Return the (x, y) coordinate for the center point of the cell that contains the specified text.  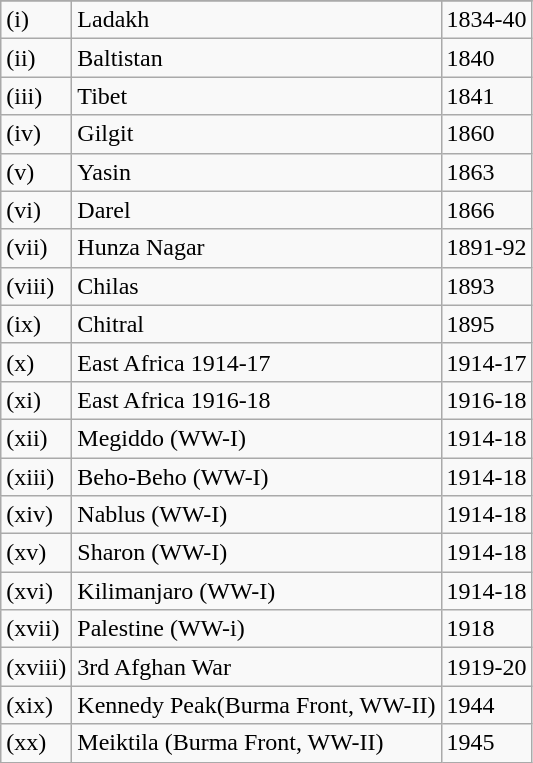
East Africa 1916-18 (256, 400)
1919-20 (486, 667)
1891-92 (486, 248)
1893 (486, 286)
(ii) (36, 58)
Gilgit (256, 134)
Yasin (256, 172)
(xvii) (36, 629)
1834-40 (486, 20)
East Africa 1914-17 (256, 362)
1860 (486, 134)
1841 (486, 96)
Megiddo (WW-I) (256, 438)
Palestine (WW-i) (256, 629)
(xiv) (36, 515)
(xix) (36, 705)
(vi) (36, 210)
(xviii) (36, 667)
(xiii) (36, 477)
1945 (486, 743)
(iv) (36, 134)
1944 (486, 705)
Baltistan (256, 58)
(ix) (36, 324)
1863 (486, 172)
1895 (486, 324)
(xx) (36, 743)
(xv) (36, 553)
(viii) (36, 286)
Kennedy Peak(Burma Front, WW-II) (256, 705)
(iii) (36, 96)
1918 (486, 629)
Sharon (WW-I) (256, 553)
Nablus (WW-I) (256, 515)
1916-18 (486, 400)
Tibet (256, 96)
Chitral (256, 324)
1914-17 (486, 362)
(v) (36, 172)
Darel (256, 210)
Ladakh (256, 20)
(x) (36, 362)
Beho-Beho (WW-I) (256, 477)
(xii) (36, 438)
(xvi) (36, 591)
(vii) (36, 248)
Kilimanjaro (WW-I) (256, 591)
(i) (36, 20)
Hunza Nagar (256, 248)
(xi) (36, 400)
Chilas (256, 286)
Meiktila (Burma Front, WW-II) (256, 743)
1840 (486, 58)
3rd Afghan War (256, 667)
1866 (486, 210)
